Identify which cell holds the provided text, then report its [X, Y] central coordinate. 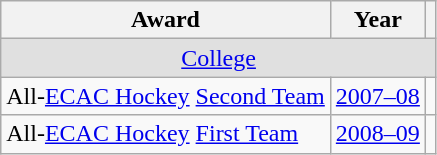
All-ECAC Hockey First Team [166, 134]
College [219, 58]
2008–09 [378, 134]
All-ECAC Hockey Second Team [166, 96]
Award [166, 20]
Year [378, 20]
2007–08 [378, 96]
